Extract the [x, y] coordinate from the center of the cell holding the provided text.  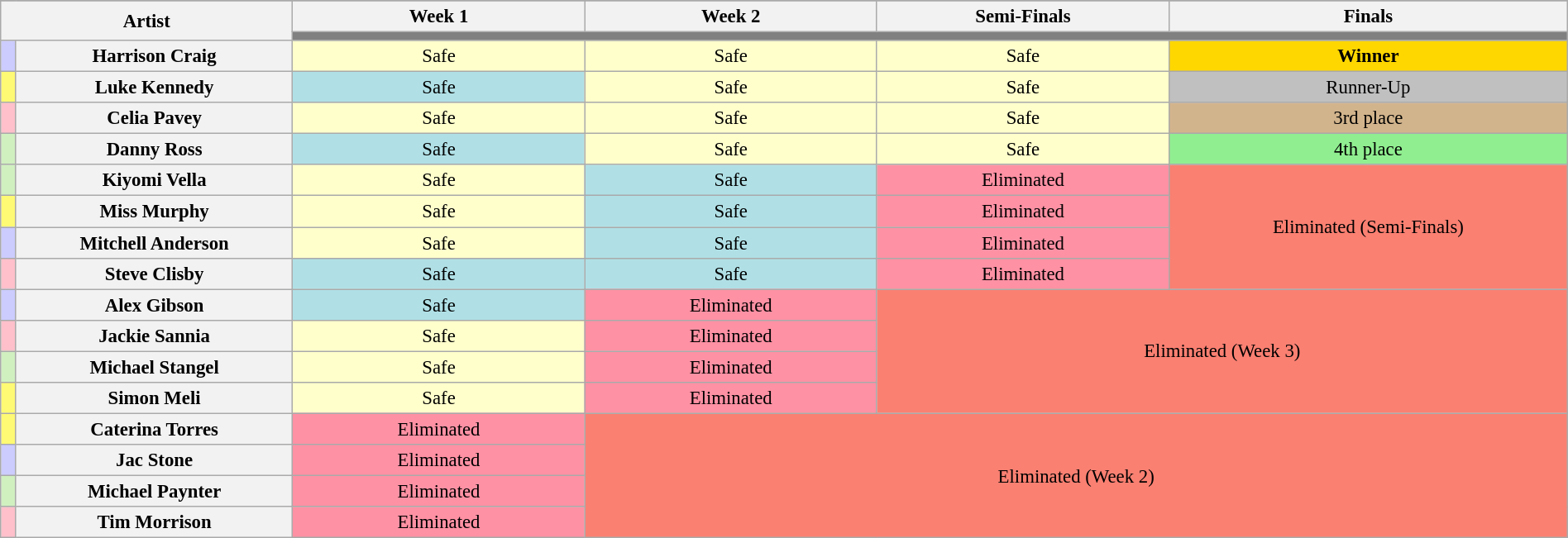
Jac Stone [154, 460]
Eliminated (Semi-Finals) [1369, 227]
Alex Gibson [154, 305]
4th place [1369, 150]
Celia Pavey [154, 118]
Semi-Finals [1022, 17]
Luke Kennedy [154, 88]
Caterina Torres [154, 429]
Runner-Up [1369, 88]
Jackie Sannia [154, 336]
Winner [1369, 56]
Week 2 [731, 17]
Eliminated (Week 3) [1222, 351]
Miss Murphy [154, 212]
Harrison Craig [154, 56]
Week 1 [438, 17]
Michael Paynter [154, 491]
Mitchell Anderson [154, 243]
Tim Morrison [154, 522]
Eliminated (Week 2) [1076, 475]
Steve Clisby [154, 274]
Michael Stangel [154, 367]
Simon Meli [154, 398]
Danny Ross [154, 150]
Kiyomi Vella [154, 181]
Artist [147, 21]
Finals [1369, 17]
3rd place [1369, 118]
